Detect which cell encompasses the target text, then output its (x, y) center coordinate. 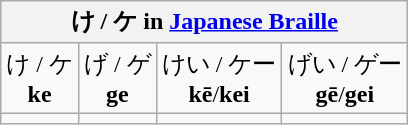
けい / ケー kē/kei (219, 78)
け / ケ in Japanese Braille (204, 22)
げい / ゲー gē/gei (345, 78)
け / ケ ke (40, 78)
げ / ゲ ge (117, 78)
